Determine the [x, y] coordinate at the center of the cell enclosing the given text.  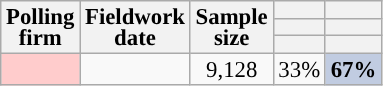
67% [353, 70]
Pollingfirm [40, 28]
33% [299, 70]
9,128 [232, 70]
Samplesize [232, 28]
Fieldworkdate [136, 28]
